Search for the cell housing the specified text and yield its (x, y) center coordinate. 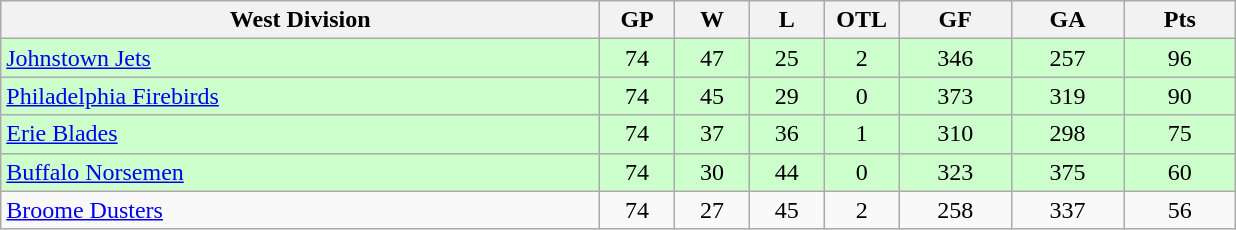
337 (1067, 210)
25 (786, 58)
60 (1180, 172)
29 (786, 96)
346 (955, 58)
257 (1067, 58)
Buffalo Norsemen (300, 172)
375 (1067, 172)
West Division (300, 20)
OTL (862, 20)
258 (955, 210)
Johnstown Jets (300, 58)
298 (1067, 134)
373 (955, 96)
56 (1180, 210)
Pts (1180, 20)
Broome Dusters (300, 210)
Erie Blades (300, 134)
319 (1067, 96)
1 (862, 134)
W (712, 20)
323 (955, 172)
90 (1180, 96)
47 (712, 58)
37 (712, 134)
L (786, 20)
44 (786, 172)
36 (786, 134)
75 (1180, 134)
310 (955, 134)
Philadelphia Firebirds (300, 96)
GF (955, 20)
27 (712, 210)
30 (712, 172)
GP (638, 20)
GA (1067, 20)
96 (1180, 58)
